Output the (X, Y) coordinate of the center of the cell containing the given text.  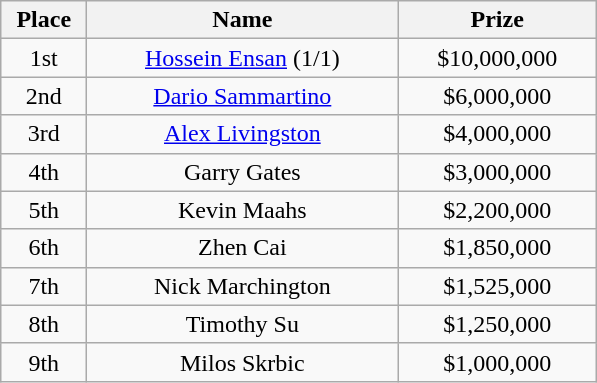
$6,000,000 (498, 96)
$1,000,000 (498, 362)
Place (44, 20)
Alex Livingston (242, 134)
Nick Marchington (242, 286)
4th (44, 172)
Kevin Maahs (242, 210)
Dario Sammartino (242, 96)
Hossein Ensan (1/1) (242, 58)
7th (44, 286)
$3,000,000 (498, 172)
6th (44, 248)
8th (44, 324)
Name (242, 20)
2nd (44, 96)
9th (44, 362)
Milos Skrbic (242, 362)
$2,200,000 (498, 210)
$10,000,000 (498, 58)
3rd (44, 134)
Zhen Cai (242, 248)
$1,250,000 (498, 324)
Timothy Su (242, 324)
5th (44, 210)
1st (44, 58)
$1,850,000 (498, 248)
Garry Gates (242, 172)
$4,000,000 (498, 134)
$1,525,000 (498, 286)
Prize (498, 20)
